Pinpoint the cell where the given text exists, returning its [x, y] midpoint coordinate. 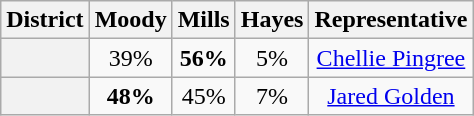
Moody [130, 20]
5% [272, 58]
District [45, 20]
Chellie Pingree [391, 58]
Mills [204, 20]
Hayes [272, 20]
Jared Golden [391, 96]
Representative [391, 20]
7% [272, 96]
48% [130, 96]
39% [130, 58]
56% [204, 58]
45% [204, 96]
